Locate the cell with the specified text and output its (x, y) center coordinate. 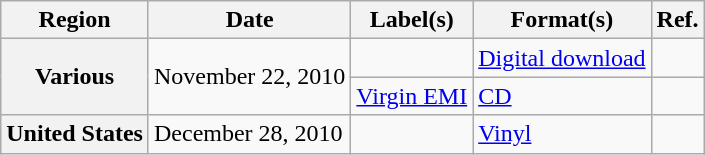
CD (562, 96)
November 22, 2010 (249, 77)
Date (249, 20)
United States (75, 134)
Digital download (562, 58)
Label(s) (412, 20)
Virgin EMI (412, 96)
Various (75, 77)
Vinyl (562, 134)
Ref. (678, 20)
Region (75, 20)
Format(s) (562, 20)
December 28, 2010 (249, 134)
